Locate the cell with the specified text and output its (x, y) center coordinate. 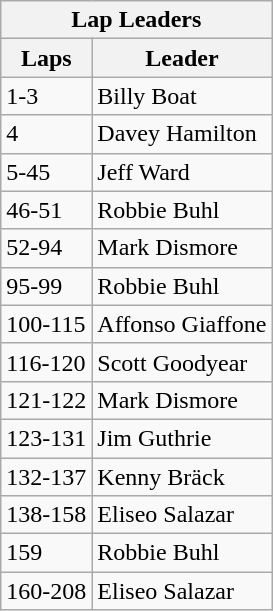
Jim Guthrie (182, 438)
Davey Hamilton (182, 134)
159 (46, 553)
Lap Leaders (136, 20)
123-131 (46, 438)
121-122 (46, 400)
1-3 (46, 96)
5-45 (46, 172)
116-120 (46, 362)
132-137 (46, 477)
Laps (46, 58)
52-94 (46, 248)
Billy Boat (182, 96)
160-208 (46, 591)
95-99 (46, 286)
4 (46, 134)
46-51 (46, 210)
Scott Goodyear (182, 362)
100-115 (46, 324)
Affonso Giaffone (182, 324)
Kenny Bräck (182, 477)
Leader (182, 58)
Jeff Ward (182, 172)
138-158 (46, 515)
